Pinpoint the cell where the given text exists, returning its (x, y) midpoint coordinate. 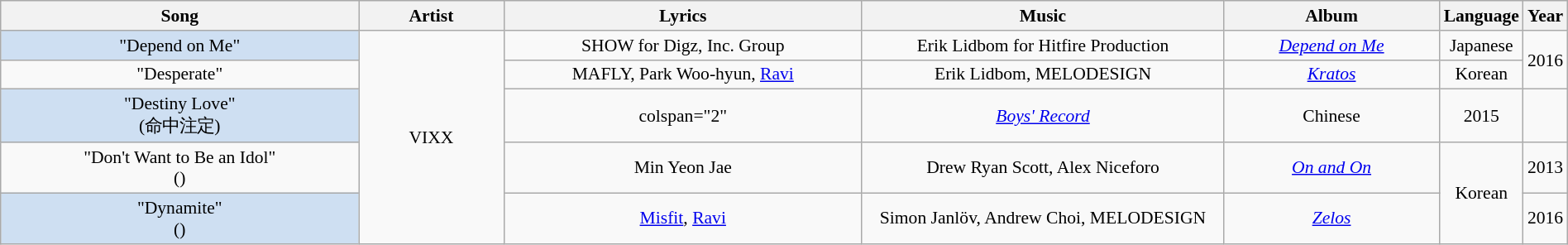
"Desperate" (180, 74)
colspan="2" (683, 116)
Kratos (1331, 74)
Boys' Record (1042, 116)
Artist (432, 16)
Song (180, 16)
Erik Lidbom, MELODESIGN (1042, 74)
Japanese (1482, 45)
2015 (1482, 116)
"Depend on Me" (180, 45)
Lyrics (683, 16)
Simon Janlöv, Andrew Choi, MELODESIGN (1042, 219)
Language (1482, 16)
Album (1331, 16)
On and On (1331, 167)
Erik Lidbom for Hitfire Production (1042, 45)
Music (1042, 16)
MAFLY, Park Woo-hyun, Ravi (683, 74)
Year (1545, 16)
SHOW for Digz, Inc. Group (683, 45)
Min Yeon Jae (683, 167)
Depend on Me (1331, 45)
"Destiny Love"(命中注定) (180, 116)
Misfit, Ravi (683, 219)
Zelos (1331, 219)
"Don't Want to Be an Idol"() (180, 167)
Chinese (1331, 116)
Drew Ryan Scott, Alex Niceforo (1042, 167)
2013 (1545, 167)
"Dynamite"() (180, 219)
VIXX (432, 137)
